Locate the cell with the specified text and output its [x, y] center coordinate. 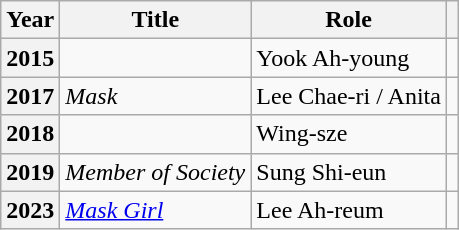
2019 [30, 172]
Lee Chae-ri / Anita [349, 96]
Year [30, 20]
2017 [30, 96]
Title [156, 20]
Mask [156, 96]
Wing-sze [349, 134]
Role [349, 20]
Mask Girl [156, 210]
Yook Ah-young [349, 58]
Sung Shi-eun [349, 172]
2015 [30, 58]
Lee Ah-reum [349, 210]
2023 [30, 210]
2018 [30, 134]
Member of Society [156, 172]
